Scan for the cell matching the given text and deliver its [x, y] coordinate at center. 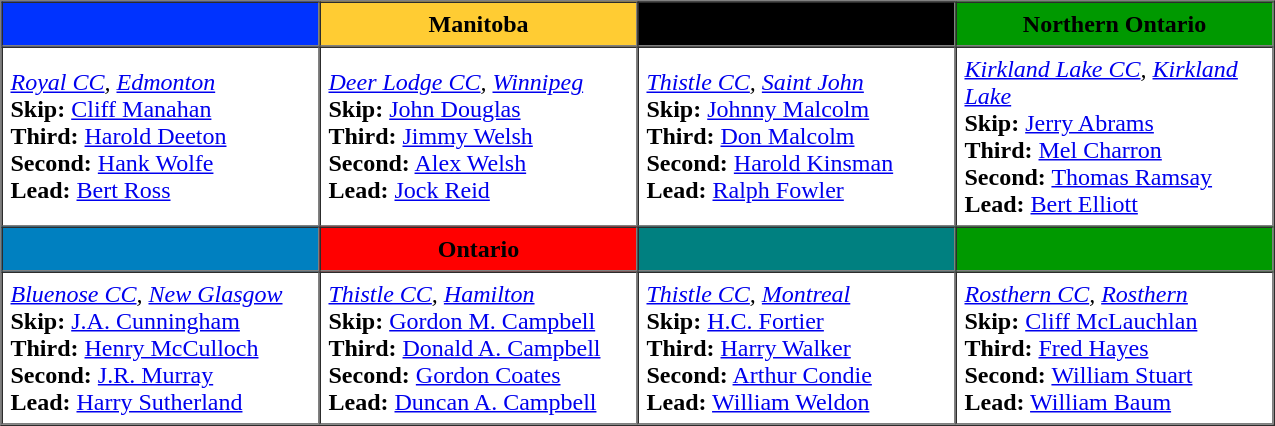
Thistle CC, Saint JohnSkip: Johnny Malcolm Third: Don Malcolm Second: Harold Kinsman Lead: Ralph Fowler [797, 136]
Manitoba [479, 24]
Deer Lodge CC, WinnipegSkip: John Douglas Third: Jimmy Welsh Second: Alex Welsh Lead: Jock Reid [479, 136]
Kirkland Lake CC, Kirkland LakeSkip: Jerry Abrams Third: Mel Charron Second: Thomas Ramsay Lead: Bert Elliott [1115, 136]
Thistle CC, HamiltonSkip: Gordon M. Campbell Third: Donald A. Campbell Second: Gordon Coates Lead: Duncan A. Campbell [479, 348]
Northern Ontario [1115, 24]
Rosthern CC, RosthernSkip: Cliff McLauchlan Third: Fred Hayes Second: William Stuart Lead: William Baum [1115, 348]
Thistle CC, MontrealSkip: H.C. Fortier Third: Harry Walker Second: Arthur Condie Lead: William Weldon [797, 348]
Ontario [479, 248]
Bluenose CC, New GlasgowSkip: J.A. Cunningham Third: Henry McCulloch Second: J.R. Murray Lead: Harry Sutherland [161, 348]
Royal CC, EdmontonSkip: Cliff Manahan Third: Harold Deeton Second: Hank Wolfe Lead: Bert Ross [161, 136]
